Provide the [X, Y] coordinate of the cell's center where the given text is located.  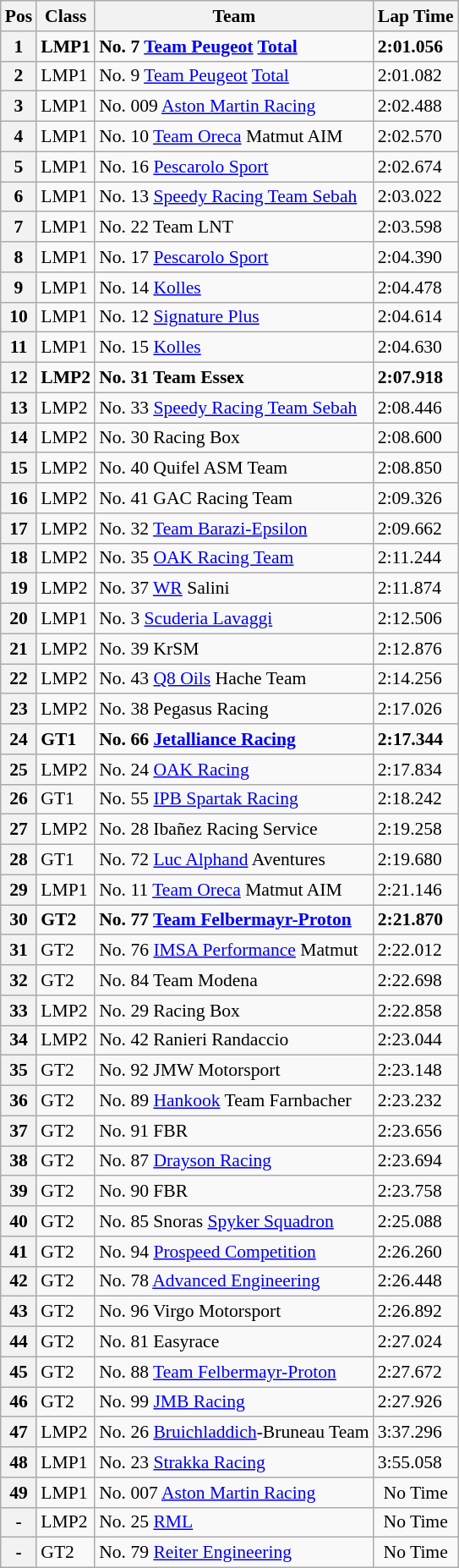
2:21.870 [416, 920]
No. 11 Team Oreca Matmut AIM [234, 890]
Lap Time [416, 16]
No. 35 OAK Racing Team [234, 558]
30 [19, 920]
18 [19, 558]
25 [19, 770]
No. 12 Signature Plus [234, 317]
No. 43 Q8 Oils Hache Team [234, 679]
32 [19, 980]
22 [19, 679]
2 [19, 76]
2:18.242 [416, 799]
2:17.344 [416, 739]
6 [19, 197]
13 [19, 408]
No. 94 Prospeed Competition [234, 1252]
28 [19, 860]
No. 91 FBR [234, 1131]
39 [19, 1192]
21 [19, 649]
2:04.614 [416, 317]
No. 10 Team Oreca Matmut AIM [234, 137]
3 [19, 107]
No. 25 RML [234, 1522]
No. 99 JMB Racing [234, 1402]
3:55.058 [416, 1462]
2:26.448 [416, 1281]
No. 15 Kolles [234, 348]
2:01.056 [416, 47]
No. 88 Team Felbermayr-Proton [234, 1372]
2:11.874 [416, 589]
37 [19, 1131]
40 [19, 1221]
2:26.260 [416, 1252]
44 [19, 1342]
No. 81 Easyrace [234, 1342]
14 [19, 438]
2:01.082 [416, 76]
3:37.296 [416, 1433]
24 [19, 739]
No. 009 Aston Martin Racing [234, 107]
No. 33 Speedy Racing Team Sebah [234, 408]
33 [19, 1011]
23 [19, 710]
27 [19, 830]
No. 78 Advanced Engineering [234, 1281]
No. 13 Speedy Racing Team Sebah [234, 197]
2:04.390 [416, 257]
No. 55 IPB Spartak Racing [234, 799]
17 [19, 529]
42 [19, 1281]
No. 42 Ranieri Randaccio [234, 1040]
2:12.876 [416, 649]
2:22.698 [416, 980]
10 [19, 317]
No. 79 Reiter Engineering [234, 1553]
2:23.694 [416, 1161]
No. 14 Kolles [234, 288]
16 [19, 498]
2:17.026 [416, 710]
41 [19, 1252]
43 [19, 1312]
1 [19, 47]
7 [19, 228]
8 [19, 257]
2:04.630 [416, 348]
Team [234, 16]
2:23.044 [416, 1040]
15 [19, 469]
No. 32 Team Barazi-Epsilon [234, 529]
46 [19, 1402]
2:08.600 [416, 438]
No. 3 Scuderia Lavaggi [234, 619]
No. 77 Team Felbermayr-Proton [234, 920]
2:27.926 [416, 1402]
2:23.758 [416, 1192]
2:23.148 [416, 1071]
49 [19, 1493]
No. 76 IMSA Performance Matmut [234, 951]
2:17.834 [416, 770]
34 [19, 1040]
No. 37 WR Salini [234, 589]
No. 26 Bruichladdich-Bruneau Team [234, 1433]
2:21.146 [416, 890]
20 [19, 619]
2:02.674 [416, 167]
2:25.088 [416, 1221]
No. 24 OAK Racing [234, 770]
No. 7 Team Peugeot Total [234, 47]
5 [19, 167]
2:08.850 [416, 469]
No. 9 Team Peugeot Total [234, 76]
19 [19, 589]
No. 38 Pegasus Racing [234, 710]
No. 90 FBR [234, 1192]
47 [19, 1433]
38 [19, 1161]
11 [19, 348]
No. 23 Strakka Racing [234, 1462]
2:22.012 [416, 951]
No. 22 Team LNT [234, 228]
2:08.446 [416, 408]
No. 41 GAC Racing Team [234, 498]
2:19.258 [416, 830]
2:14.256 [416, 679]
2:12.506 [416, 619]
No. 85 Snoras Spyker Squadron [234, 1221]
2:11.244 [416, 558]
2:27.024 [416, 1342]
26 [19, 799]
9 [19, 288]
No. 87 Drayson Racing [234, 1161]
No. 29 Racing Box [234, 1011]
No. 39 KrSM [234, 649]
Pos [19, 16]
2:02.488 [416, 107]
2:02.570 [416, 137]
No. 72 Luc Alphand Aventures [234, 860]
No. 84 Team Modena [234, 980]
No. 92 JMW Motorsport [234, 1071]
No. 28 Ibañez Racing Service [234, 830]
No. 89 Hankook Team Farnbacher [234, 1101]
29 [19, 890]
36 [19, 1101]
2:09.662 [416, 529]
No. 96 Virgo Motorsport [234, 1312]
2:19.680 [416, 860]
2:07.918 [416, 378]
4 [19, 137]
No. 16 Pescarolo Sport [234, 167]
2:03.022 [416, 197]
48 [19, 1462]
35 [19, 1071]
No. 66 Jetalliance Racing [234, 739]
No. 007 Aston Martin Racing [234, 1493]
2:26.892 [416, 1312]
31 [19, 951]
No. 30 Racing Box [234, 438]
2:03.598 [416, 228]
No. 40 Quifel ASM Team [234, 469]
2:04.478 [416, 288]
2:23.656 [416, 1131]
No. 31 Team Essex [234, 378]
45 [19, 1372]
No. 17 Pescarolo Sport [234, 257]
2:27.672 [416, 1372]
2:09.326 [416, 498]
12 [19, 378]
2:22.858 [416, 1011]
2:23.232 [416, 1101]
Class [66, 16]
